Determine the [X, Y] coordinate at the center of the cell enclosing the given text.  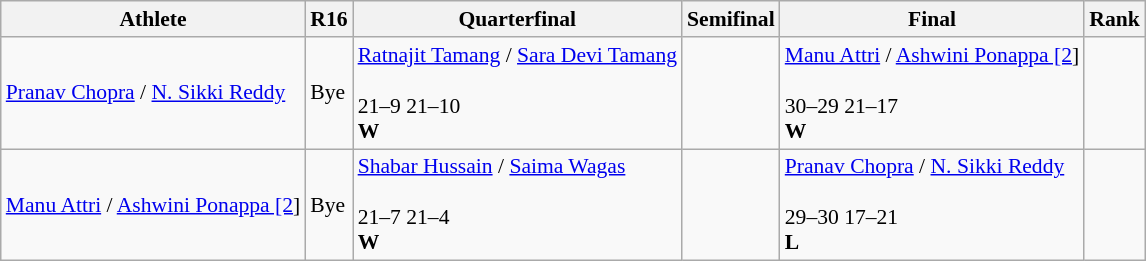
Shabar Hussain / Saima Wagas21–7 21–4W [518, 205]
Athlete [154, 19]
Pranav Chopra / N. Sikki Reddy [154, 93]
Ratnajit Tamang / Sara Devi Tamang21–9 21–10W [518, 93]
R16 [328, 19]
Semifinal [731, 19]
Quarterfinal [518, 19]
Final [932, 19]
Pranav Chopra / N. Sikki Reddy29–30 17–21L [932, 205]
Manu Attri / Ashwini Ponappa [2]30–29 21–17W [932, 93]
Rank [1114, 19]
Manu Attri / Ashwini Ponappa [2] [154, 205]
